Capture the cell that displays the provided text and extract its [X, Y] central coordinate. 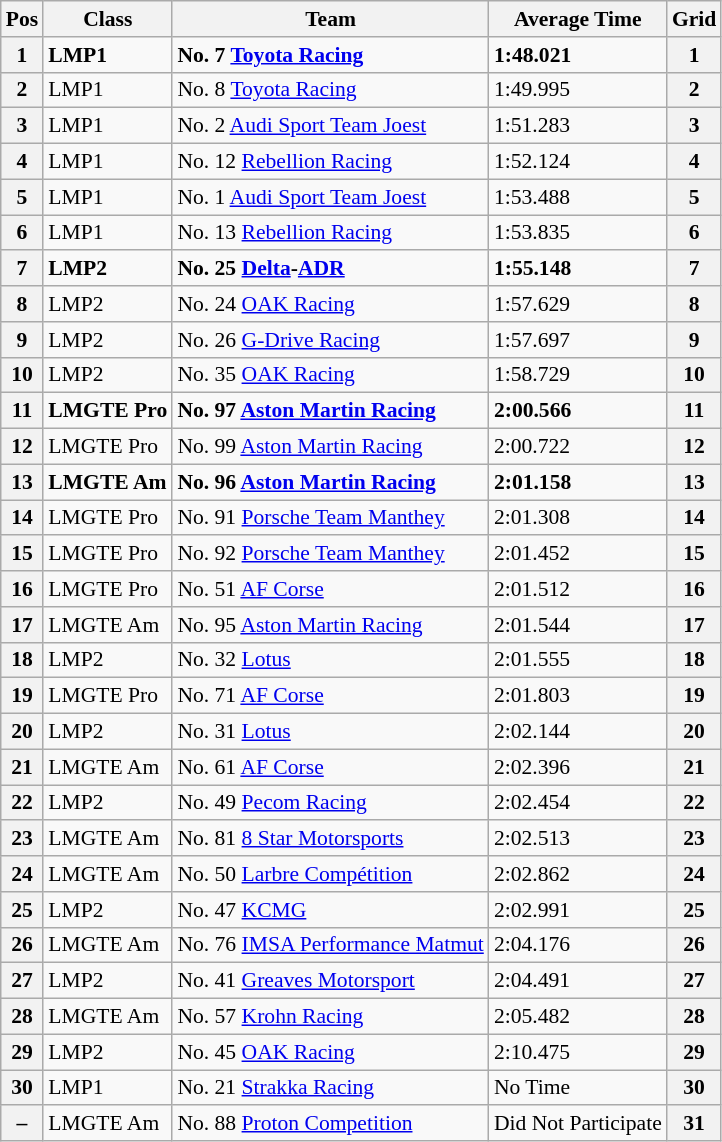
No. 31 Lotus [330, 732]
2:01.452 [578, 554]
2:02.144 [578, 732]
2:02.991 [578, 910]
Average Time [578, 19]
No. 92 Porsche Team Manthey [330, 554]
1:51.283 [578, 126]
1:49.995 [578, 90]
No. 81 8 Star Motorsports [330, 839]
No. 26 G-Drive Racing [330, 340]
2:02.513 [578, 839]
No. 91 Porsche Team Manthey [330, 518]
No. 1 Audi Sport Team Joest [330, 197]
2:10.475 [578, 1052]
No. 76 IMSA Performance Matmut [330, 945]
2:01.512 [578, 589]
No. 50 Larbre Compétition [330, 874]
2:05.482 [578, 1017]
1:48.021 [578, 55]
2:04.176 [578, 945]
2:02.454 [578, 803]
2:01.803 [578, 696]
No. 49 Pecom Racing [330, 803]
2:01.158 [578, 482]
No. 35 OAK Racing [330, 375]
No. 41 Greaves Motorsport [330, 981]
2:04.491 [578, 981]
No. 97 Aston Martin Racing [330, 411]
No. 57 Krohn Racing [330, 1017]
1:57.697 [578, 340]
1:53.835 [578, 233]
1:57.629 [578, 304]
No. 24 OAK Racing [330, 304]
1:52.124 [578, 162]
No Time [578, 1088]
No. 45 OAK Racing [330, 1052]
No. 13 Rebellion Racing [330, 233]
Team [330, 19]
No. 95 Aston Martin Racing [330, 625]
2:02.396 [578, 767]
No. 71 AF Corse [330, 696]
2:01.308 [578, 518]
– [22, 1124]
No. 61 AF Corse [330, 767]
No. 25 Delta-ADR [330, 269]
No. 99 Aston Martin Racing [330, 447]
No. 8 Toyota Racing [330, 90]
No. 12 Rebellion Racing [330, 162]
1:53.488 [578, 197]
Class [108, 19]
Pos [22, 19]
2:02.862 [578, 874]
2:00.566 [578, 411]
2:01.555 [578, 660]
1:58.729 [578, 375]
No. 32 Lotus [330, 660]
1:55.148 [578, 269]
No. 51 AF Corse [330, 589]
No. 47 KCMG [330, 910]
No. 96 Aston Martin Racing [330, 482]
Did Not Participate [578, 1124]
2:01.544 [578, 625]
No. 21 Strakka Racing [330, 1088]
2:00.722 [578, 447]
No. 7 Toyota Racing [330, 55]
31 [694, 1124]
No. 2 Audi Sport Team Joest [330, 126]
Grid [694, 19]
No. 88 Proton Competition [330, 1124]
